Return the [x, y] coordinate for the center point of the cell that contains the specified text.  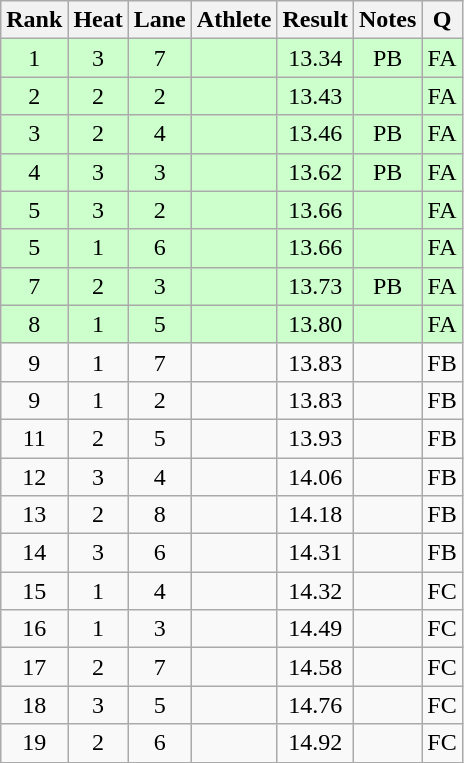
13.62 [315, 172]
12 [34, 477]
14.06 [315, 477]
13.43 [315, 96]
15 [34, 591]
13 [34, 515]
Athlete [234, 20]
14.49 [315, 629]
13.34 [315, 58]
18 [34, 705]
Result [315, 20]
Lane [160, 20]
13.80 [315, 324]
14.76 [315, 705]
14 [34, 553]
14.18 [315, 515]
16 [34, 629]
14.31 [315, 553]
17 [34, 667]
Q [442, 20]
Rank [34, 20]
11 [34, 438]
14.32 [315, 591]
13.73 [315, 286]
Heat [98, 20]
19 [34, 743]
14.92 [315, 743]
14.58 [315, 667]
13.46 [315, 134]
13.93 [315, 438]
Notes [387, 20]
